Extract the (x, y) coordinate from the center of the cell holding the provided text.  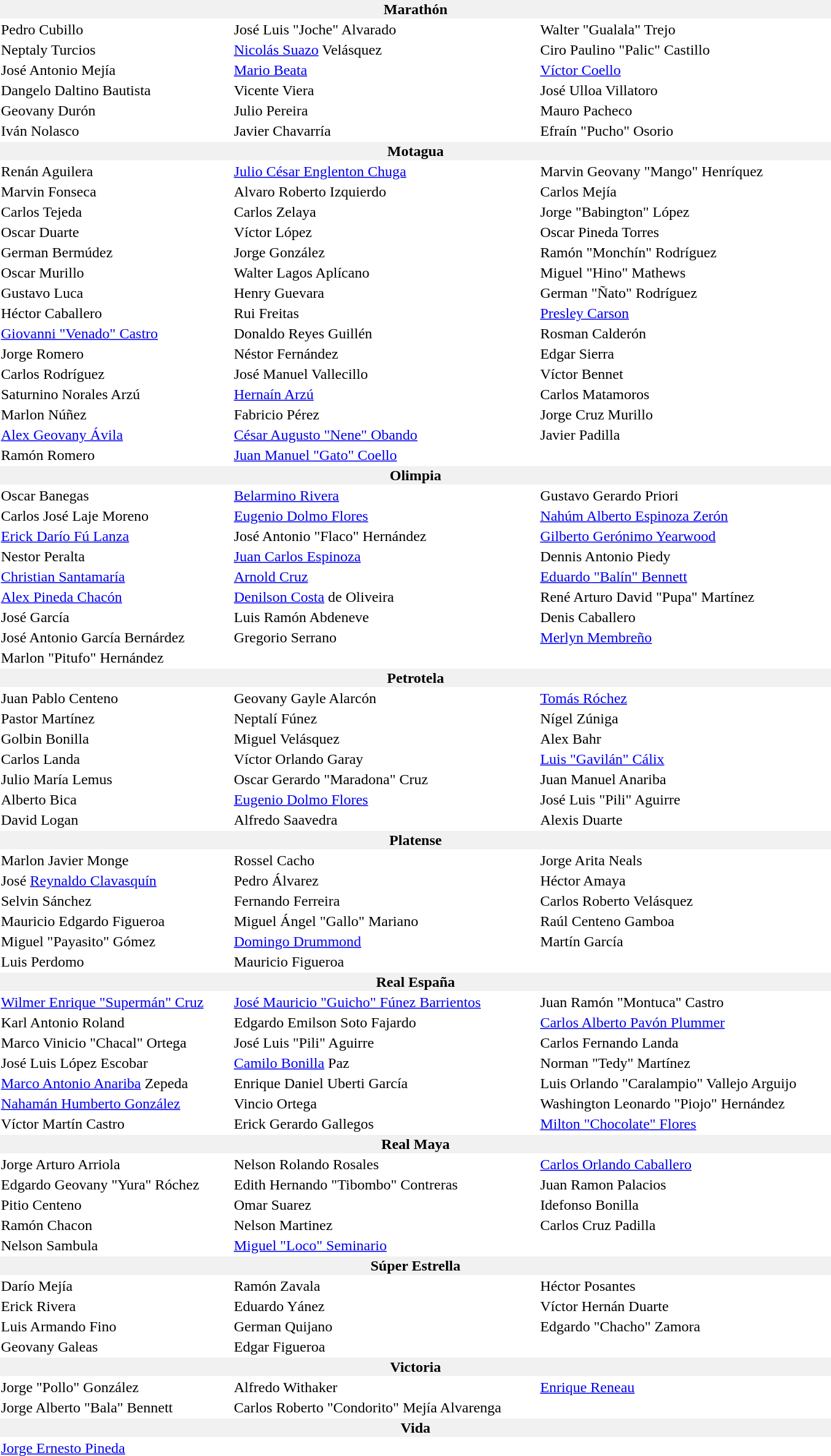
Donaldo Reyes Guillén (385, 333)
Luis Armando Fino (115, 1326)
Alex Geovany Ávila (115, 435)
Henry Guevara (385, 293)
Nahamán Humberto González (115, 1104)
Mauricio Figueroa (385, 962)
Eduardo "Balín" Bennett (685, 577)
Oscar Duarte (115, 232)
Marco Antonio Anariba Zepeda (115, 1083)
Neptalí Fúnez (385, 718)
Julio Pereira (385, 111)
Javier Chavarría (385, 131)
Marathón (415, 9)
Olimpia (415, 475)
César Augusto "Nene" Obando (385, 435)
Víctor Bennet (685, 374)
Pedro Cubillo (115, 29)
Tomás Róchez (685, 698)
Darío Mejía (115, 1286)
Camilo Bonilla Paz (385, 1063)
Pastor Martínez (115, 718)
Alfredo Withaker (385, 1387)
Luis Orlando "Caralampio" Vallejo Arguijo (685, 1083)
Marlon Javier Monge (115, 860)
German "Ñato" Rodríguez (685, 293)
Miguel "Loco" Seminario (385, 1245)
Martín García (685, 941)
Juan Manuel Anariba (685, 779)
Giovanni "Venado" Castro (115, 333)
Fabricio Pérez (385, 415)
Edith Hernando "Tibombo" Contreras (385, 1185)
Marvin Geovany "Mango" Henríquez (685, 171)
Mauro Pacheco (685, 111)
Julio María Lemus (115, 779)
Nelson Martinez (385, 1225)
Javier Padilla (685, 435)
Eduardo Yánez (385, 1306)
Norman "Tedy" Martínez (685, 1063)
Enrique Daniel Uberti García (385, 1083)
Oscar Pineda Torres (685, 232)
José Luis "Joche" Alvarado (385, 29)
Merlyn Membreño (685, 637)
René Arturo David "Pupa" Martínez (685, 597)
Belarmino Rivera (385, 496)
Juan Ramón "Montuca" Castro (685, 1002)
German Bermúdez (115, 252)
Nelson Sambula (115, 1245)
Raúl Centeno Gamboa (685, 921)
José Mauricio "Guicho" Fúnez Barrientos (385, 1002)
Dangelo Daltino Bautista (115, 90)
Alex Pineda Chacón (115, 597)
Arnold Cruz (385, 577)
Victoria (415, 1367)
Miguel "Hino" Mathews (685, 273)
José Antonio García Bernárdez (115, 637)
Rossel Cacho (385, 860)
Carlos Rodríguez (115, 374)
Ramón Romero (115, 455)
Nahúm Alberto Espinoza Zerón (685, 516)
Juan Carlos Espinoza (385, 556)
Ramón Zavala (385, 1286)
Petrotela (415, 678)
Héctor Posantes (685, 1286)
Edgar Figueroa (385, 1347)
Idefonso Bonilla (685, 1205)
Ramón Chacon (115, 1225)
Alex Bahr (685, 739)
Gregorio Serrano (385, 637)
Alberto Bica (115, 800)
Erick Darío Fú Lanza (115, 536)
Miguel Ángel "Gallo" Mariano (385, 921)
Carlos Orlando Caballero (685, 1164)
Presley Carson (685, 313)
Iván Nolasco (115, 131)
José Manuel Vallecillo (385, 374)
Juan Pablo Centeno (115, 698)
Geovany Gayle Alarcón (385, 698)
José Luis López Escobar (115, 1063)
Jorge Arita Neals (685, 860)
Vicente Viera (385, 90)
Real Maya (415, 1144)
Carlos Tejeda (115, 212)
Dennis Antonio Piedy (685, 556)
Vida (415, 1428)
Nicolás Suazo Velásquez (385, 50)
Miguel "Payasito" Gómez (115, 941)
Platense (415, 840)
José Antonio "Flaco" Hernández (385, 536)
German Quijano (385, 1326)
Miguel Velásquez (385, 739)
Omar Suarez (385, 1205)
Carlos Landa (115, 759)
Oscar Banegas (115, 496)
Carlos Cruz Padilla (685, 1225)
Luis Perdomo (115, 962)
Renán Aguilera (115, 171)
Luis Ramón Abdeneve (385, 617)
Mauricio Edgardo Figueroa (115, 921)
Edgardo "Chacho" Zamora (685, 1326)
Saturnino Norales Arzú (115, 394)
Jorge "Pollo" González (115, 1387)
Milton "Chocolate" Flores (685, 1124)
José Reynaldo Clavasquín (115, 881)
Carlos Alberto Pavón Plummer (685, 1022)
Héctor Amaya (685, 881)
Súper Estrella (415, 1266)
Juan Manuel "Gato" Coello (385, 455)
Geovany Galeas (115, 1347)
Oscar Gerardo "Maradona" Cruz (385, 779)
Enrique Reneau (685, 1387)
David Logan (115, 820)
Jorge "Babington" López (685, 212)
Fernando Ferreira (385, 901)
Víctor Coello (685, 70)
Selvin Sánchez (115, 901)
Golbin Bonilla (115, 739)
Néstor Fernández (385, 354)
Christian Santamaría (115, 577)
Marlon Núñez (115, 415)
Denilson Costa de Oliveira (385, 597)
Mario Beata (385, 70)
Efraín "Pucho" Osorio (685, 131)
Carlos Roberto Velásquez (685, 901)
Alexis Duarte (685, 820)
Oscar Murillo (115, 273)
Jorge González (385, 252)
Víctor Martín Castro (115, 1124)
Wilmer Enrique "Supermán" Cruz (115, 1002)
Jorge Alberto "Bala" Bennett (115, 1407)
Real España (415, 982)
Víctor Hernán Duarte (685, 1306)
Carlos Fernando Landa (685, 1043)
Carlos Zelaya (385, 212)
Alvaro Roberto Izquierdo (385, 192)
Carlos Roberto "Condorito" Mejía Alvarenga (385, 1407)
Hernaín Arzú (385, 394)
Pitio Centeno (115, 1205)
Marvin Fonseca (115, 192)
Washington Leonardo "Piojo" Hernández (685, 1104)
Alfredo Saavedra (385, 820)
Vincio Ortega (385, 1104)
Rui Freitas (385, 313)
Edgardo Geovany "Yura" Róchez (115, 1185)
Jorge Cruz Murillo (685, 415)
Edgar Sierra (685, 354)
Gustavo Gerardo Priori (685, 496)
Nelson Rolando Rosales (385, 1164)
Pedro Álvarez (385, 881)
Ramón "Monchín" Rodríguez (685, 252)
José Ulloa Villatoro (685, 90)
Ciro Paulino "Palic" Castillo (685, 50)
Geovany Durón (115, 111)
Marco Vinicio "Chacal" Ortega (115, 1043)
Jorge Arturo Arriola (115, 1164)
Carlos Matamoros (685, 394)
Edgardo Emilson Soto Fajardo (385, 1022)
Jorge Romero (115, 354)
Luis "Gavilán" Cálix (685, 759)
Erick Gerardo Gallegos (385, 1124)
Julio César Englenton Chuga (385, 171)
Carlos José Laje Moreno (115, 516)
Domingo Drummond (385, 941)
Walter Lagos Aplícano (385, 273)
Rosman Calderón (685, 333)
Motagua (415, 151)
Denis Caballero (685, 617)
José Antonio Mejía (115, 70)
Juan Ramon Palacios (685, 1185)
Erick Rivera (115, 1306)
Gilberto Gerónimo Yearwood (685, 536)
Héctor Caballero (115, 313)
Gustavo Luca (115, 293)
Nígel Zúniga (685, 718)
Víctor Orlando Garay (385, 759)
Carlos Mejía (685, 192)
Marlon "Pitufo" Hernández (115, 658)
José García (115, 617)
Karl Antonio Roland (115, 1022)
Neptaly Turcios (115, 50)
Nestor Peralta (115, 556)
Walter "Gualala" Trejo (685, 29)
Víctor López (385, 232)
